Provide the (x, y) coordinate of the cell's center where the given text is located.  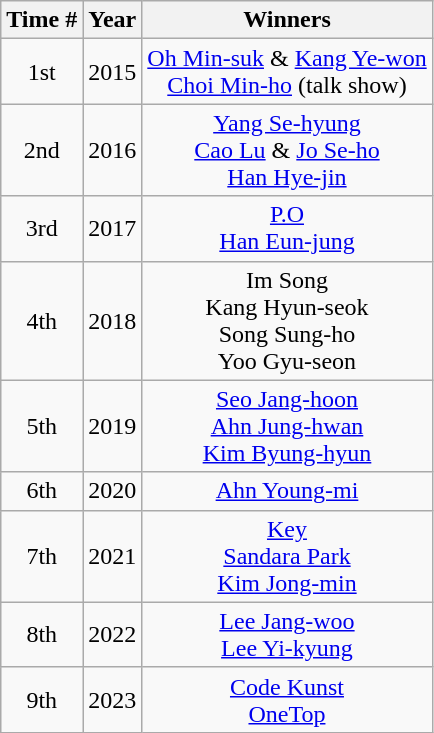
6th (42, 491)
2021 (112, 556)
2016 (112, 150)
2017 (112, 228)
Year (112, 20)
2nd (42, 150)
2020 (112, 491)
2022 (112, 634)
Lee Jang-wooLee Yi-kyung (287, 634)
KeySandara ParkKim Jong-min (287, 556)
3rd (42, 228)
Ahn Young-mi (287, 491)
Winners (287, 20)
Yang Se-hyungCao Lu & Jo Se-hoHan Hye-jin (287, 150)
8th (42, 634)
5th (42, 426)
P.OHan Eun-jung (287, 228)
2023 (112, 700)
Time # (42, 20)
2019 (112, 426)
7th (42, 556)
Code KunstOneTop (287, 700)
Im Song Kang Hyun-seok Song Sung-ho Yoo Gyu-seon (287, 320)
2018 (112, 320)
Oh Min-suk & Kang Ye-wonChoi Min-ho (talk show) (287, 72)
4th (42, 320)
2015 (112, 72)
9th (42, 700)
1st (42, 72)
Seo Jang-hoonAhn Jung-hwanKim Byung-hyun (287, 426)
